Extract the (x, y) coordinate from the center of the cell holding the provided text.  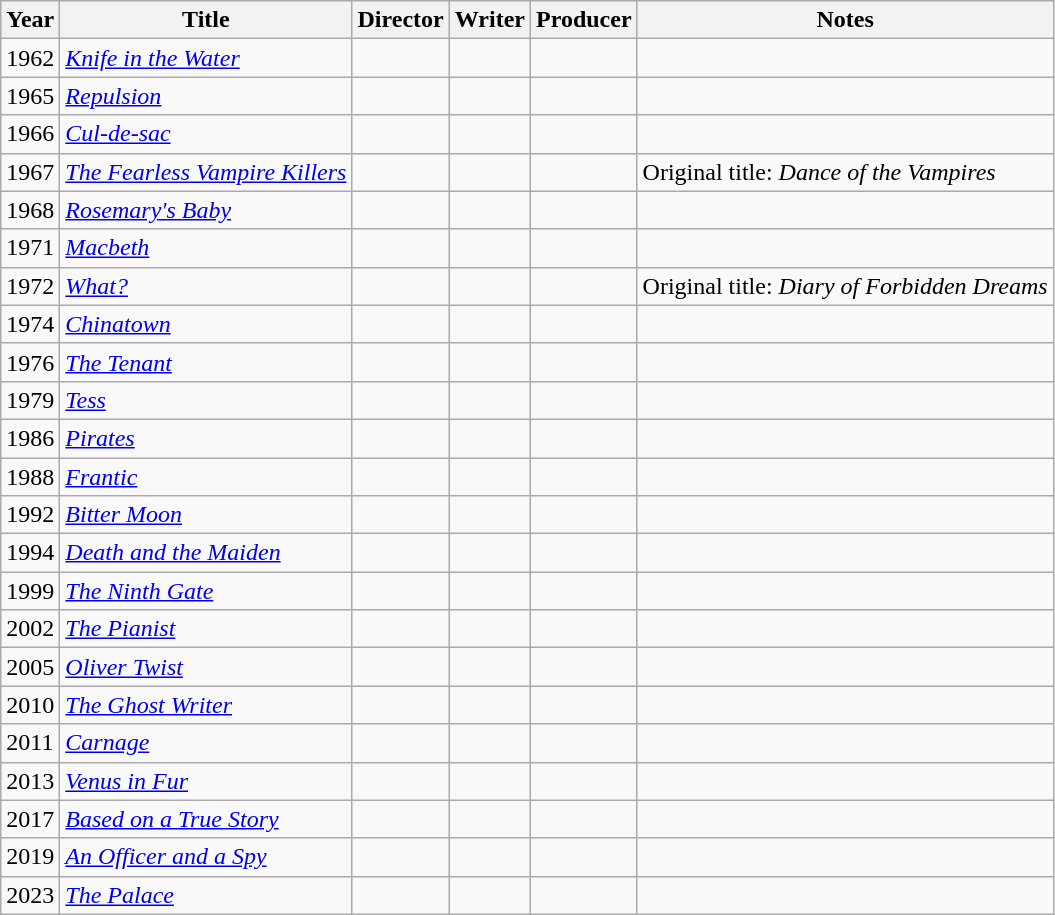
An Officer and a Spy (206, 857)
Director (400, 20)
2010 (30, 705)
What? (206, 286)
2023 (30, 895)
2017 (30, 819)
2013 (30, 781)
Pirates (206, 438)
The Ninth Gate (206, 591)
The Ghost Writer (206, 705)
Year (30, 20)
Rosemary's Baby (206, 210)
Original title: Dance of the Vampires (845, 172)
1966 (30, 134)
Venus in Fur (206, 781)
1992 (30, 515)
1962 (30, 58)
1971 (30, 248)
Original title: Diary of Forbidden Dreams (845, 286)
Chinatown (206, 324)
Cul-de-sac (206, 134)
1999 (30, 591)
1974 (30, 324)
Carnage (206, 743)
2019 (30, 857)
Death and the Maiden (206, 553)
Writer (490, 20)
1968 (30, 210)
Title (206, 20)
1988 (30, 477)
1976 (30, 362)
The Tenant (206, 362)
1967 (30, 172)
Frantic (206, 477)
1986 (30, 438)
Tess (206, 400)
Bitter Moon (206, 515)
1994 (30, 553)
Macbeth (206, 248)
The Pianist (206, 629)
1965 (30, 96)
2005 (30, 667)
Repulsion (206, 96)
Oliver Twist (206, 667)
2011 (30, 743)
The Palace (206, 895)
Based on a True Story (206, 819)
The Fearless Vampire Killers (206, 172)
Notes (845, 20)
1979 (30, 400)
Producer (584, 20)
2002 (30, 629)
1972 (30, 286)
Knife in the Water (206, 58)
